Find where the given text appears and provide that cell's center as (x, y) coordinate. 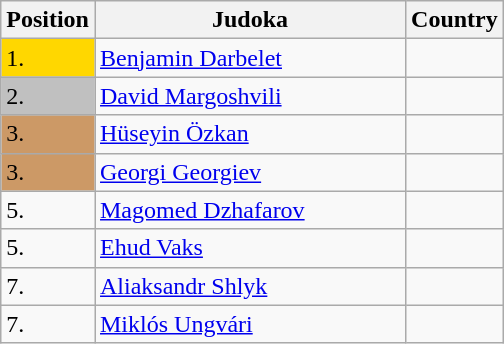
Miklós Ungvári (250, 324)
Hüseyin Özkan (250, 134)
2. (48, 96)
Position (48, 20)
1. (48, 58)
Aliaksandr Shlyk (250, 286)
Benjamin Darbelet (250, 58)
Ehud Vaks (250, 248)
Georgi Georgiev (250, 172)
Country (455, 20)
Magomed Dzhafarov (250, 210)
David Margoshvili (250, 96)
Judoka (250, 20)
